Detect which cell encompasses the target text, then output its (X, Y) center coordinate. 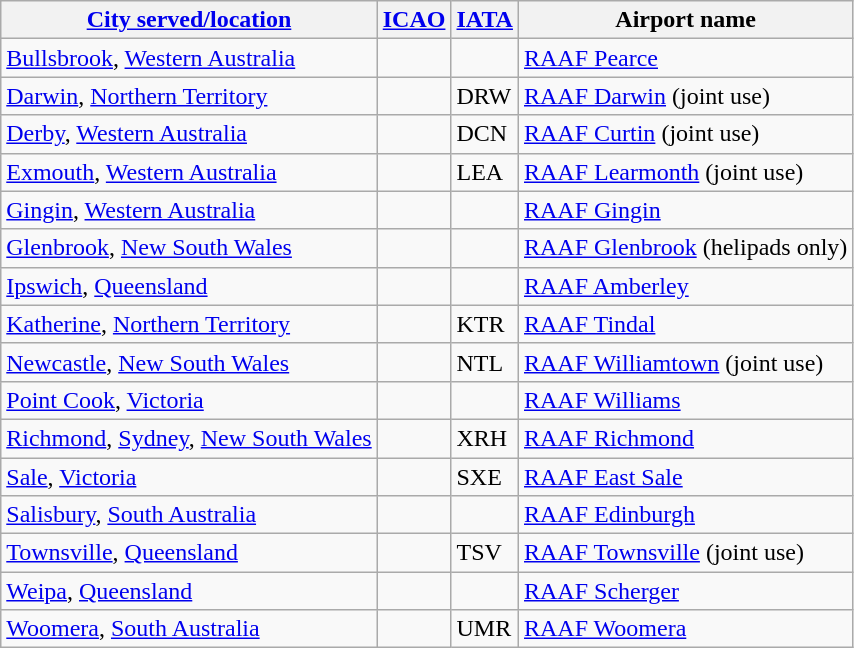
RAAF Townsville (joint use) (685, 553)
RAAF East Sale (685, 477)
RAAF Edinburgh (685, 515)
SXE (485, 477)
Darwin, Northern Territory (189, 96)
Townsville, Queensland (189, 553)
Glenbrook, New South Wales (189, 248)
Newcastle, New South Wales (189, 362)
Point Cook, Victoria (189, 400)
Exmouth, Western Australia (189, 172)
Airport name (685, 20)
RAAF Darwin (joint use) (685, 96)
RAAF Richmond (685, 438)
RAAF Learmonth (joint use) (685, 172)
RAAF Williamtown (joint use) (685, 362)
Gingin, Western Australia (189, 210)
Bullsbrook, Western Australia (189, 58)
UMR (485, 629)
RAAF Glenbrook (helipads only) (685, 248)
RAAF Tindal (685, 324)
RAAF Curtin (joint use) (685, 134)
LEA (485, 172)
RAAF Woomera (685, 629)
ICAO (414, 20)
XRH (485, 438)
RAAF Gingin (685, 210)
Salisbury, South Australia (189, 515)
Weipa, Queensland (189, 591)
DCN (485, 134)
Sale, Victoria (189, 477)
KTR (485, 324)
Derby, Western Australia (189, 134)
Woomera, South Australia (189, 629)
NTL (485, 362)
Richmond, Sydney, New South Wales (189, 438)
RAAF Pearce (685, 58)
Ipswich, Queensland (189, 286)
IATA (485, 20)
RAAF Scherger (685, 591)
RAAF Williams (685, 400)
Katherine, Northern Territory (189, 324)
RAAF Amberley (685, 286)
City served/location (189, 20)
DRW (485, 96)
TSV (485, 553)
